Provide the (x, y) coordinate of the cell's center where the given text is located.  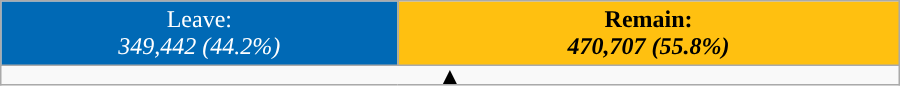
Leave:349,442 (44.2%) (200, 34)
Remain: 470,707 (55.8%) (648, 34)
